Capture the cell that displays the provided text and extract its (X, Y) central coordinate. 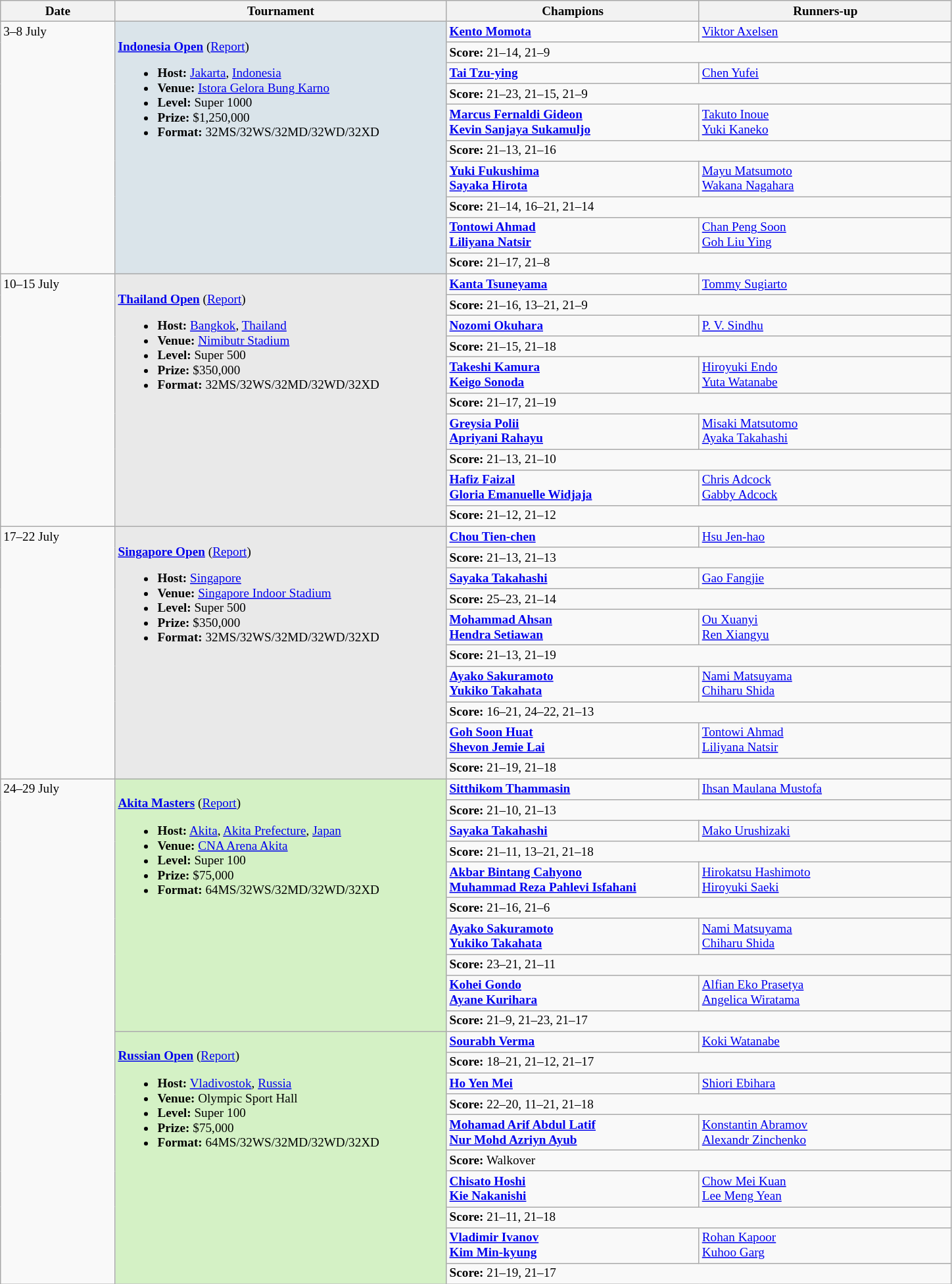
Score: 21–13, 21–19 (699, 656)
Hafiz Faizal Gloria Emanuelle Widjaja (573, 487)
Score: 21–11, 21–18 (699, 1217)
Score: 21–9, 21–23, 21–17 (699, 1021)
Mako Urushizaki (825, 831)
Tournament (281, 11)
Score: 21–14, 21–9 (699, 53)
Tai Tzu-ying (573, 73)
Date (58, 11)
Ou Xuanyi Ren Xiangyu (825, 628)
Alfian Eko Prasetya Angelica Wiratama (825, 993)
Score: 21–13, 21–10 (699, 460)
Takuto Inoue Yuki Kaneko (825, 122)
Goh Soon Huat Shevon Jemie Lai (573, 740)
Kanta Tsuneyama (573, 284)
Vladimir Ivanov Kim Min-kyung (573, 1245)
10–15 July (58, 400)
24–29 July (58, 1031)
Sourabh Verma (573, 1042)
17–22 July (58, 653)
Kento Momota (573, 32)
Hiroyuki Endo Yuta Watanabe (825, 375)
Runners-up (825, 11)
Score: 22–20, 11–21, 21–18 (699, 1104)
Score: 18–21, 21–12, 21–17 (699, 1062)
Ihsan Maulana Mustofa (825, 789)
Greysia Polii Apriyani Rahayu (573, 431)
Chow Mei Kuan Lee Meng Yean (825, 1189)
Champions (573, 11)
Konstantin Abramov Alexandr Zinchenko (825, 1132)
Misaki Matsutomo Ayaka Takahashi (825, 431)
Rohan Kapoor Kuhoo Garg (825, 1245)
Chisato Hoshi Kie Nakanishi (573, 1189)
Chris Adcock Gabby Adcock (825, 487)
Yuki Fukushima Sayaka Hirota (573, 179)
Kohei Gondo Ayane Kurihara (573, 993)
Chou Tien-chen (573, 537)
Gao Fangjie (825, 578)
Thailand Open (Report)Host: Bangkok, ThailandVenue: Nimibutr StadiumLevel: Super 500Prize: $350,000Format: 32MS/32WS/32MD/32WD/32XD (281, 400)
Russian Open (Report)Host: Vladivostok, RussiaVenue: Olympic Sport HallLevel: Super 100Prize: $75,000Format: 64MS/32WS/32MD/32WD/32XD (281, 1158)
Indonesia Open (Report)Host: Jakarta, IndonesiaVenue: Istora Gelora Bung KarnoLevel: Super 1000Prize: $1,250,000Format: 32MS/32WS/32MD/32WD/32XD (281, 147)
Nozomi Okuhara (573, 326)
Akbar Bintang Cahyono Muhammad Reza Pahlevi Isfahani (573, 879)
Tommy Sugiarto (825, 284)
Sitthikom Thammasin (573, 789)
Koki Watanabe (825, 1042)
Score: 25–23, 21–14 (699, 599)
Score: 21–16, 21–6 (699, 908)
Hirokatsu Hashimoto Hiroyuki Saeki (825, 879)
Score: 16–21, 24–22, 21–13 (699, 712)
Score: Walkover (699, 1161)
Score: 21–15, 21–18 (699, 347)
Takeshi Kamura Keigo Sonoda (573, 375)
Viktor Axelsen (825, 32)
Score: 21–12, 21–12 (699, 516)
Score: 21–19, 21–17 (699, 1273)
Mayu Matsumoto Wakana Nagahara (825, 179)
Shiori Ebihara (825, 1083)
Chen Yufei (825, 73)
Score: 21–13, 21–16 (699, 151)
3–8 July (58, 147)
P. V. Sindhu (825, 326)
Score: 21–14, 16–21, 21–14 (699, 207)
Singapore Open (Report)Host: SingaporeVenue: Singapore Indoor StadiumLevel: Super 500Prize: $350,000Format: 32MS/32WS/32MD/32WD/32XD (281, 653)
Score: 21–19, 21–18 (699, 768)
Akita Masters (Report)Host: Akita, Akita Prefecture, JapanVenue: CNA Arena AkitaLevel: Super 100Prize: $75,000Format: 64MS/32WS/32MD/32WD/32XD (281, 905)
Score: 21–10, 21–13 (699, 810)
Mohammad Ahsan Hendra Setiawan (573, 628)
Score: 21–23, 21–15, 21–9 (699, 94)
Ho Yen Mei (573, 1083)
Score: 21–11, 13–21, 21–18 (699, 852)
Chan Peng Soon Goh Liu Ying (825, 235)
Score: 21–17, 21–8 (699, 263)
Marcus Fernaldi Gideon Kevin Sanjaya Sukamuljo (573, 122)
Mohamad Arif Abdul Latif Nur Mohd Azriyn Ayub (573, 1132)
Hsu Jen-hao (825, 537)
Score: 23–21, 21–11 (699, 964)
Score: 21–16, 13–21, 21–9 (699, 305)
Score: 21–13, 21–13 (699, 558)
Score: 21–17, 21–19 (699, 403)
